Locate the cell with the specified text and output its (x, y) center coordinate. 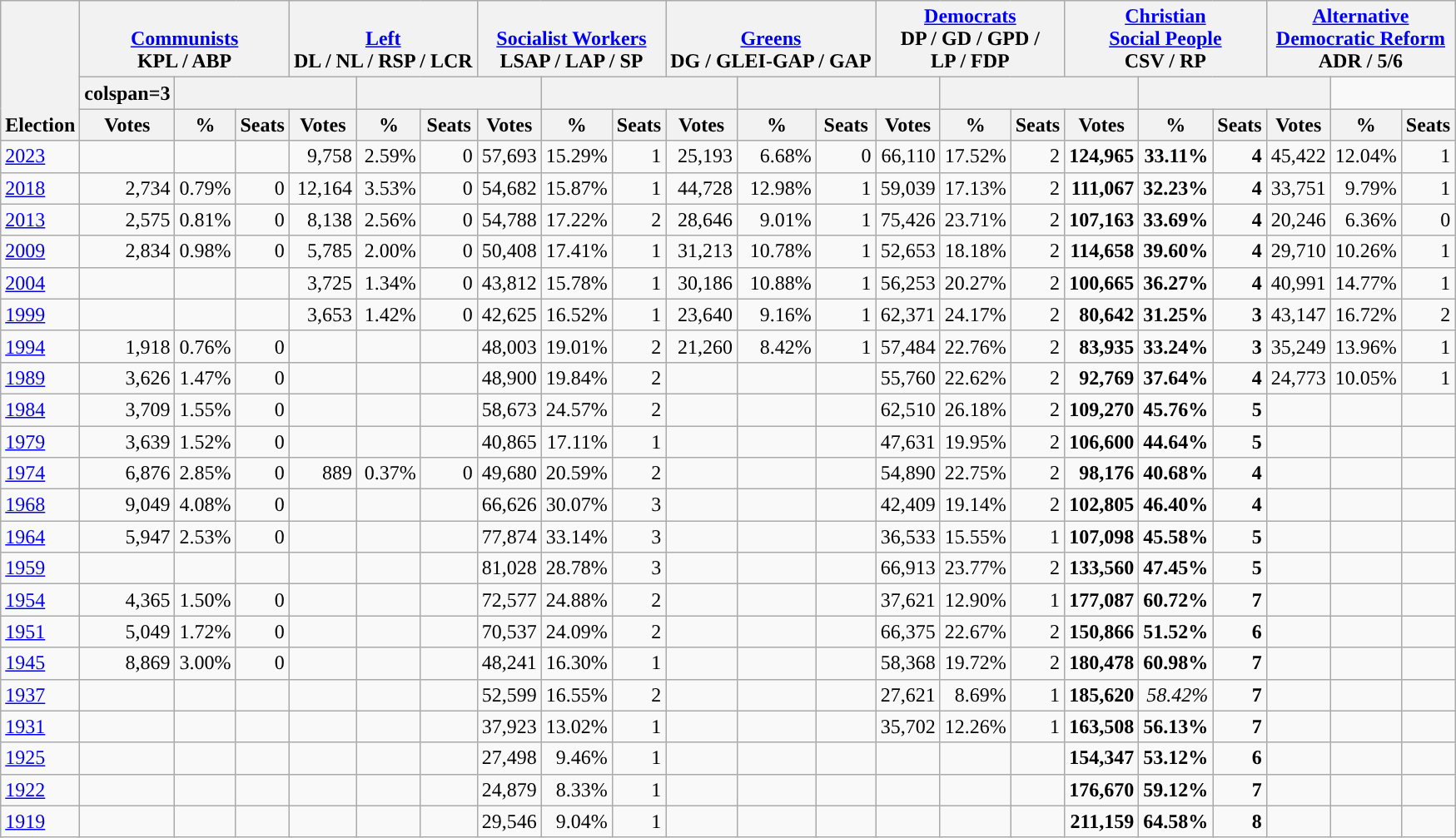
colspan=3 (127, 93)
21,260 (702, 346)
8.33% (576, 790)
8 (1240, 821)
33.11% (1175, 156)
5,785 (323, 251)
40,991 (1299, 283)
30,186 (702, 283)
CommunistsKPL / ABP (185, 39)
30.07% (576, 505)
AlternativeDemocratic ReformADR / 5/6 (1360, 39)
1919 (40, 821)
1951 (40, 632)
64.58% (1175, 821)
24.57% (576, 409)
33.24% (1175, 346)
92,769 (1102, 378)
15.55% (976, 537)
29,546 (509, 821)
62,510 (907, 409)
1.34% (388, 283)
177,087 (1102, 600)
53.12% (1175, 758)
2,575 (127, 220)
10.26% (1365, 251)
9.79% (1365, 188)
133,560 (1102, 568)
17.11% (576, 442)
3,653 (323, 315)
6.68% (778, 156)
1954 (40, 600)
35,702 (907, 726)
107,163 (1102, 220)
1937 (40, 695)
54,788 (509, 220)
28.78% (576, 568)
6,876 (127, 474)
36,533 (907, 537)
26.18% (976, 409)
58,368 (907, 663)
17.41% (576, 251)
23.71% (976, 220)
56,253 (907, 283)
58.42% (1175, 695)
66,110 (907, 156)
36.27% (1175, 283)
27,498 (509, 758)
45,422 (1299, 156)
15.87% (576, 188)
45.76% (1175, 409)
Election (40, 71)
6.36% (1365, 220)
35,249 (1299, 346)
124,965 (1102, 156)
5,049 (127, 632)
31,213 (702, 251)
2.85% (205, 474)
0.79% (205, 188)
83,935 (1102, 346)
106,600 (1102, 442)
47,631 (907, 442)
12.26% (976, 726)
2.53% (205, 537)
3,725 (323, 283)
20.27% (976, 283)
DemocratsDP / GD / GPD / LP / FDP (971, 39)
889 (323, 474)
81,028 (509, 568)
19.01% (576, 346)
100,665 (1102, 283)
4.08% (205, 505)
16.52% (576, 315)
59,039 (907, 188)
176,670 (1102, 790)
8.69% (976, 695)
3,709 (127, 409)
1.72% (205, 632)
27,621 (907, 695)
98,176 (1102, 474)
19.84% (576, 378)
16.30% (576, 663)
37,923 (509, 726)
3,639 (127, 442)
42,625 (509, 315)
48,900 (509, 378)
33.69% (1175, 220)
0.37% (388, 474)
77,874 (509, 537)
1945 (40, 663)
19.95% (976, 442)
1968 (40, 505)
9.46% (576, 758)
LeftDL / NL / RSP / LCR (383, 39)
57,693 (509, 156)
9,758 (323, 156)
17.22% (576, 220)
17.52% (976, 156)
24,773 (1299, 378)
Socialist WorkersLSAP / LAP / SP (571, 39)
185,620 (1102, 695)
16.55% (576, 695)
47.45% (1175, 568)
24.88% (576, 600)
109,270 (1102, 409)
10.05% (1365, 378)
1.55% (205, 409)
12.04% (1365, 156)
9.04% (576, 821)
44,728 (702, 188)
1989 (40, 378)
22.76% (976, 346)
10.78% (778, 251)
54,890 (907, 474)
9.16% (778, 315)
114,658 (1102, 251)
1922 (40, 790)
14.77% (1365, 283)
12.98% (778, 188)
2018 (40, 188)
13.02% (576, 726)
20.59% (576, 474)
3,626 (127, 378)
18.18% (976, 251)
31.25% (1175, 315)
39.60% (1175, 251)
49,680 (509, 474)
111,067 (1102, 188)
56.13% (1175, 726)
46.40% (1175, 505)
150,866 (1102, 632)
3.00% (205, 663)
54,682 (509, 188)
163,508 (1102, 726)
1964 (40, 537)
50,408 (509, 251)
48,003 (509, 346)
15.29% (576, 156)
2023 (40, 156)
ChristianSocial PeopleCSV / RP (1165, 39)
59.12% (1175, 790)
4,365 (127, 600)
1,918 (127, 346)
8,869 (127, 663)
52,653 (907, 251)
0.98% (205, 251)
66,375 (907, 632)
5,947 (127, 537)
37.64% (1175, 378)
60.98% (1175, 663)
13.96% (1365, 346)
1.47% (205, 378)
180,478 (1102, 663)
22.62% (976, 378)
29,710 (1299, 251)
32.23% (1175, 188)
24,879 (509, 790)
1979 (40, 442)
25,193 (702, 156)
19.72% (976, 663)
37,621 (907, 600)
44.64% (1175, 442)
72,577 (509, 600)
15.78% (576, 283)
33,751 (1299, 188)
8.42% (778, 346)
12.90% (976, 600)
211,159 (1102, 821)
16.72% (1365, 315)
43,147 (1299, 315)
12,164 (323, 188)
2004 (40, 283)
70,537 (509, 632)
2.00% (388, 251)
48,241 (509, 663)
1974 (40, 474)
102,805 (1102, 505)
58,673 (509, 409)
9.01% (778, 220)
52,599 (509, 695)
1925 (40, 758)
1999 (40, 315)
3.53% (388, 188)
51.52% (1175, 632)
1931 (40, 726)
66,913 (907, 568)
40,865 (509, 442)
8,138 (323, 220)
1.50% (205, 600)
1.52% (205, 442)
2.59% (388, 156)
22.67% (976, 632)
62,371 (907, 315)
23,640 (702, 315)
1959 (40, 568)
0.76% (205, 346)
28,646 (702, 220)
17.13% (976, 188)
20,246 (1299, 220)
55,760 (907, 378)
66,626 (509, 505)
0.81% (205, 220)
24.17% (976, 315)
154,347 (1102, 758)
1994 (40, 346)
2.56% (388, 220)
19.14% (976, 505)
107,098 (1102, 537)
1.42% (388, 315)
75,426 (907, 220)
9,049 (127, 505)
45.58% (1175, 537)
43,812 (509, 283)
80,642 (1102, 315)
2009 (40, 251)
42,409 (907, 505)
33.14% (576, 537)
57,484 (907, 346)
40.68% (1175, 474)
60.72% (1175, 600)
10.88% (778, 283)
GreensDG / GLEI-GAP / GAP (771, 39)
2,734 (127, 188)
2,834 (127, 251)
24.09% (576, 632)
22.75% (976, 474)
2013 (40, 220)
1984 (40, 409)
23.77% (976, 568)
